Scan for the cell matching the given text and deliver its (X, Y) coordinate at center. 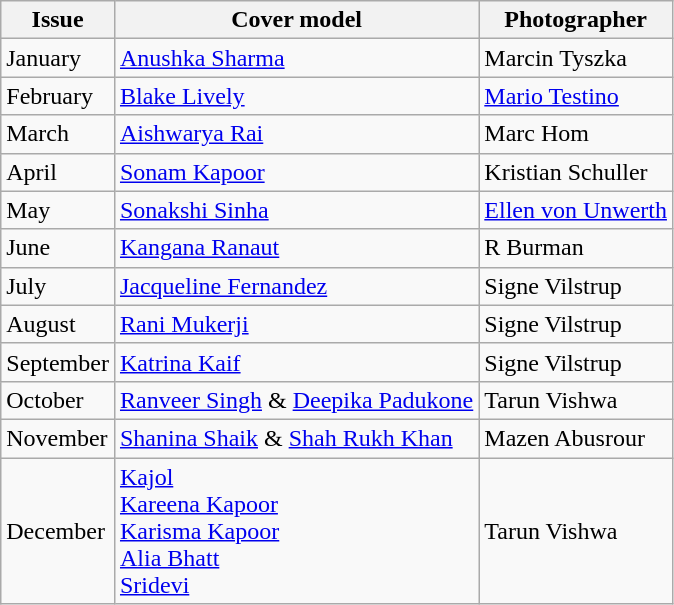
October (58, 400)
November (58, 438)
Mazen Abusrour (576, 438)
July (58, 286)
Sonam Kapoor (296, 172)
March (58, 134)
June (58, 248)
Anushka Sharma (296, 58)
Ellen von Unwerth (576, 210)
Jacqueline Fernandez (296, 286)
December (58, 531)
January (58, 58)
Shanina Shaik & Shah Rukh Khan (296, 438)
February (58, 96)
Ranveer Singh & Deepika Padukone (296, 400)
R Burman (576, 248)
Cover model (296, 20)
Kristian Schuller (576, 172)
Blake Lively (296, 96)
Issue (58, 20)
KajolKareena KapoorKarisma KapoorAlia BhattSridevi (296, 531)
Rani Mukerji (296, 324)
Marcin Tyszka (576, 58)
Photographer (576, 20)
April (58, 172)
Kangana Ranaut (296, 248)
Sonakshi Sinha (296, 210)
Katrina Kaif (296, 362)
Marc Hom (576, 134)
Aishwarya Rai (296, 134)
Mario Testino (576, 96)
September (58, 362)
August (58, 324)
May (58, 210)
